Detect which cell encompasses the target text, then output its (X, Y) center coordinate. 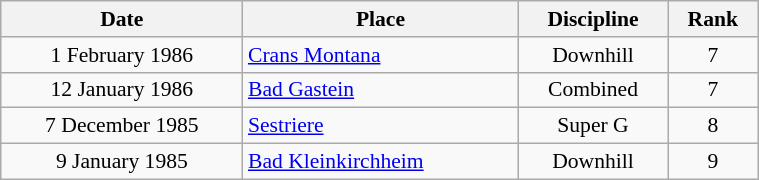
Bad Gastein (380, 90)
Bad Kleinkirchheim (380, 162)
9 (713, 162)
Combined (593, 90)
Place (380, 19)
Sestriere (380, 126)
8 (713, 126)
12 January 1986 (122, 90)
Discipline (593, 19)
Date (122, 19)
9 January 1985 (122, 162)
Rank (713, 19)
Super G (593, 126)
7 December 1985 (122, 126)
Crans Montana (380, 55)
1 February 1986 (122, 55)
